For the text-containing cell, return its midpoint in (X, Y) coordinate format. 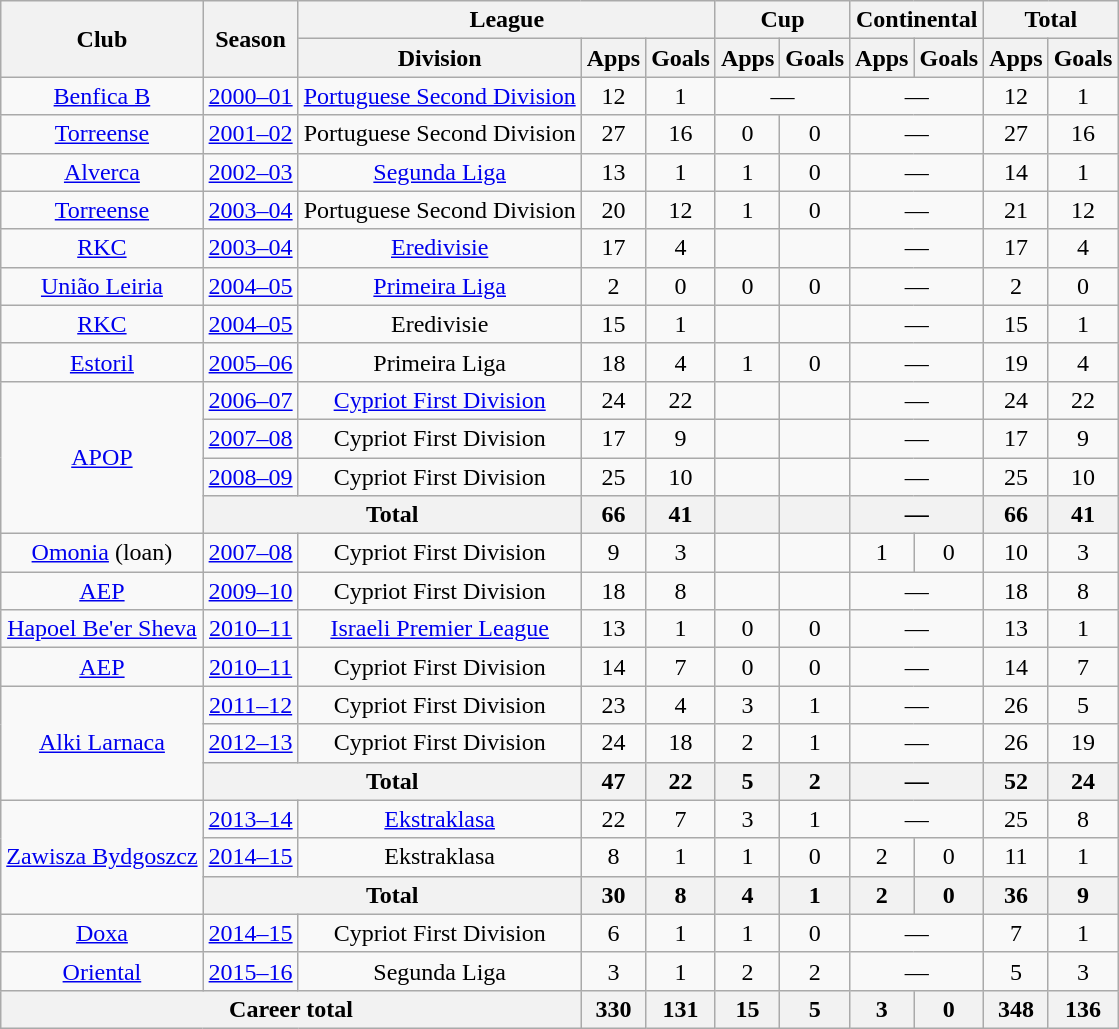
2002–03 (250, 172)
Club (102, 39)
Doxa (102, 933)
União Leiria (102, 286)
2013–14 (250, 819)
Alverca (102, 172)
Hapoel Be'er Sheva (102, 629)
Career total (291, 1009)
Oriental (102, 971)
League (506, 20)
Zawisza Bydgoszcz (102, 857)
Season (250, 39)
52 (1016, 781)
Alki Larnaca (102, 743)
21 (1016, 210)
30 (613, 895)
330 (613, 1009)
2012–13 (250, 743)
23 (613, 705)
Division (440, 58)
2006–07 (250, 400)
2008–09 (250, 477)
2015–16 (250, 971)
2000–01 (250, 96)
Cup (782, 20)
136 (1083, 1009)
131 (681, 1009)
Benfica B (102, 96)
2009–10 (250, 591)
348 (1016, 1009)
APOP (102, 457)
11 (1016, 857)
Estoril (102, 362)
2011–12 (250, 705)
2001–02 (250, 134)
Israeli Premier League (440, 629)
2005–06 (250, 362)
36 (1016, 895)
6 (613, 933)
47 (613, 781)
20 (613, 210)
Omonia (loan) (102, 553)
Continental (917, 20)
